Provide the (x, y) coordinate of the cell's center where the given text is located.  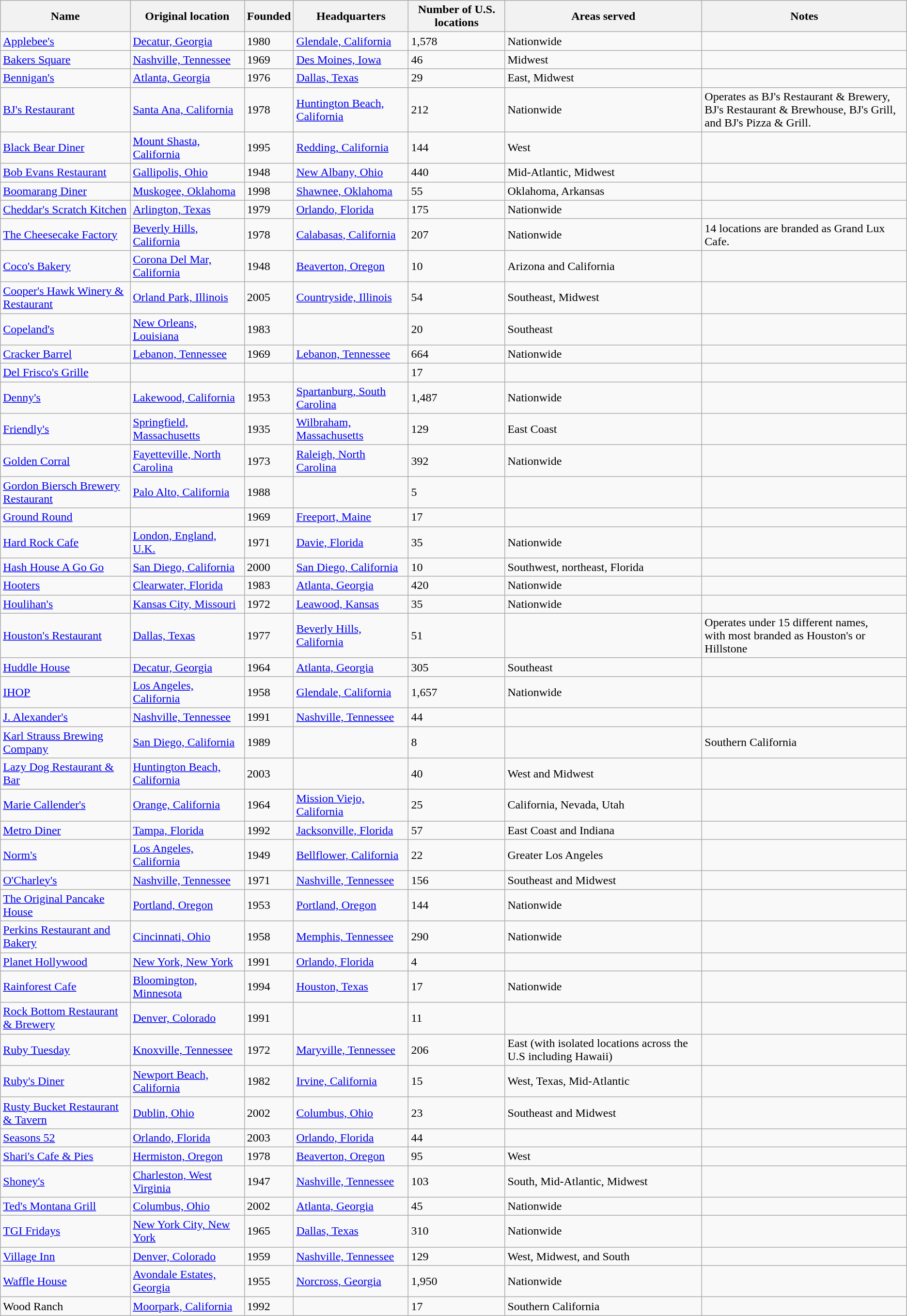
Muskogee, Oklahoma (187, 191)
Arlington, Texas (187, 209)
Applebee's (65, 41)
California, Nevada, Utah (604, 806)
664 (456, 354)
Founded (269, 16)
Wilbraham, Massachusetts (351, 429)
West and Midwest (604, 774)
Redding, California (351, 147)
420 (456, 586)
Ground Round (65, 517)
Denny's (65, 397)
Planet Hollywood (65, 962)
Newport Beach, California (187, 1081)
Boomarang Diner (65, 191)
Lakewood, California (187, 397)
310 (456, 1231)
Ted's Montana Grill (65, 1206)
1989 (269, 742)
Bob Evans Restaurant (65, 173)
2000 (269, 567)
Dublin, Ohio (187, 1113)
95 (456, 1156)
14 locations are branded as Grand Lux Cafe. (804, 235)
East Coast and Indiana (604, 830)
Calabasas, California (351, 235)
Santa Ana, California (187, 110)
Rusty Bucket Restaurant & Tavern (65, 1113)
Orland Park, Illinois (187, 298)
8 (456, 742)
The Original Pancake House (65, 905)
Freeport, Maine (351, 517)
Hermiston, Oregon (187, 1156)
Des Moines, Iowa (351, 60)
Seasons 52 (65, 1138)
Spartanburg, South Carolina (351, 397)
Charleston, West Virginia (187, 1181)
Greater Los Angeles (604, 855)
Houston, Texas (351, 987)
Raleigh, North Carolina (351, 460)
2005 (269, 298)
1949 (269, 855)
Countryside, Illinois (351, 298)
Marie Callender's (65, 806)
1973 (269, 460)
Notes (804, 16)
South, Mid-Atlantic, Midwest (604, 1181)
New York, New York (187, 962)
Jacksonville, Florida (351, 830)
Bellflower, California (351, 855)
Houston's Restaurant (65, 635)
1980 (269, 41)
1935 (269, 429)
Headquarters (351, 16)
East Coast (604, 429)
290 (456, 936)
Waffle House (65, 1282)
15 (456, 1081)
Norm's (65, 855)
Shari's Cafe & Pies (65, 1156)
Del Frisco's Grille (65, 373)
Fayetteville, North Carolina (187, 460)
45 (456, 1206)
1,657 (456, 692)
Orange, California (187, 806)
Operates under 15 different names,with most branded as Houston's or Hillstone (804, 635)
East (with isolated locations across the U.S including Hawaii) (604, 1050)
5 (456, 492)
Bennigan's (65, 78)
Ruby Tuesday (65, 1050)
Houlihan's (65, 604)
Huddle House (65, 667)
Perkins Restaurant and Bakery (65, 936)
11 (456, 1018)
1988 (269, 492)
East, Midwest (604, 78)
Southeast, Midwest (604, 298)
Maryville, Tennessee (351, 1050)
Corona Del Mar, California (187, 266)
212 (456, 110)
New Orleans, Louisiana (187, 329)
1995 (269, 147)
20 (456, 329)
23 (456, 1113)
207 (456, 235)
Metro Diner (65, 830)
Operates as BJ's Restaurant & Brewery,BJ's Restaurant & Brewhouse, BJ's Grill, and BJ's Pizza & Grill. (804, 110)
Leawood, Kansas (351, 604)
Irvine, California (351, 1081)
West, Texas, Mid-Atlantic (604, 1081)
IHOP (65, 692)
Karl Strauss Brewing Company (65, 742)
Southwest, northeast, Florida (604, 567)
Memphis, Tennessee (351, 936)
Gordon Biersch Brewery Restaurant (65, 492)
Areas served (604, 16)
1994 (269, 987)
Shoney's (65, 1181)
1976 (269, 78)
1,578 (456, 41)
40 (456, 774)
Cracker Barrel (65, 354)
1965 (269, 1231)
Clearwater, Florida (187, 586)
55 (456, 191)
305 (456, 667)
Rainforest Cafe (65, 987)
Kansas City, Missouri (187, 604)
Norcross, Georgia (351, 1282)
Coco's Bakery (65, 266)
Springfield, Massachusetts (187, 429)
Moorpark, California (187, 1306)
Original location (187, 16)
Oklahoma, Arkansas (604, 191)
Golden Corral (65, 460)
1979 (269, 209)
New Albany, Ohio (351, 173)
Midwest (604, 60)
Name (65, 16)
TGI Fridays (65, 1231)
Tampa, Florida (187, 830)
Hard Rock Cafe (65, 542)
BJ's Restaurant (65, 110)
The Cheesecake Factory (65, 235)
206 (456, 1050)
Wood Ranch (65, 1306)
22 (456, 855)
1,487 (456, 397)
4 (456, 962)
Hooters (65, 586)
29 (456, 78)
Avondale Estates, Georgia (187, 1282)
1,950 (456, 1282)
Davie, Florida (351, 542)
1982 (269, 1081)
Village Inn (65, 1256)
1977 (269, 635)
392 (456, 460)
Mid-Atlantic, Midwest (604, 173)
1955 (269, 1282)
Arizona and California (604, 266)
175 (456, 209)
440 (456, 173)
Shawnee, Oklahoma (351, 191)
1998 (269, 191)
Cincinnati, Ohio (187, 936)
156 (456, 880)
O'Charley's (65, 880)
New York City, New York (187, 1231)
Lazy Dog Restaurant & Bar (65, 774)
Rock Bottom Restaurant & Brewery (65, 1018)
Palo Alto, California (187, 492)
Cheddar's Scratch Kitchen (65, 209)
West, Midwest, and South (604, 1256)
25 (456, 806)
Mount Shasta, California (187, 147)
Knoxville, Tennessee (187, 1050)
Bakers Square (65, 60)
Black Bear Diner (65, 147)
46 (456, 60)
1959 (269, 1256)
Copeland's (65, 329)
103 (456, 1181)
1947 (269, 1181)
Bloomington, Minnesota (187, 987)
Hash House A Go Go (65, 567)
51 (456, 635)
Friendly's (65, 429)
Number of U.S. locations (456, 16)
London, England, U.K. (187, 542)
Mission Viejo, California (351, 806)
Ruby's Diner (65, 1081)
J. Alexander's (65, 717)
Cooper's Hawk Winery & Restaurant (65, 298)
Gallipolis, Ohio (187, 173)
57 (456, 830)
54 (456, 298)
